Identify which cell holds the provided text, then report its [X, Y] central coordinate. 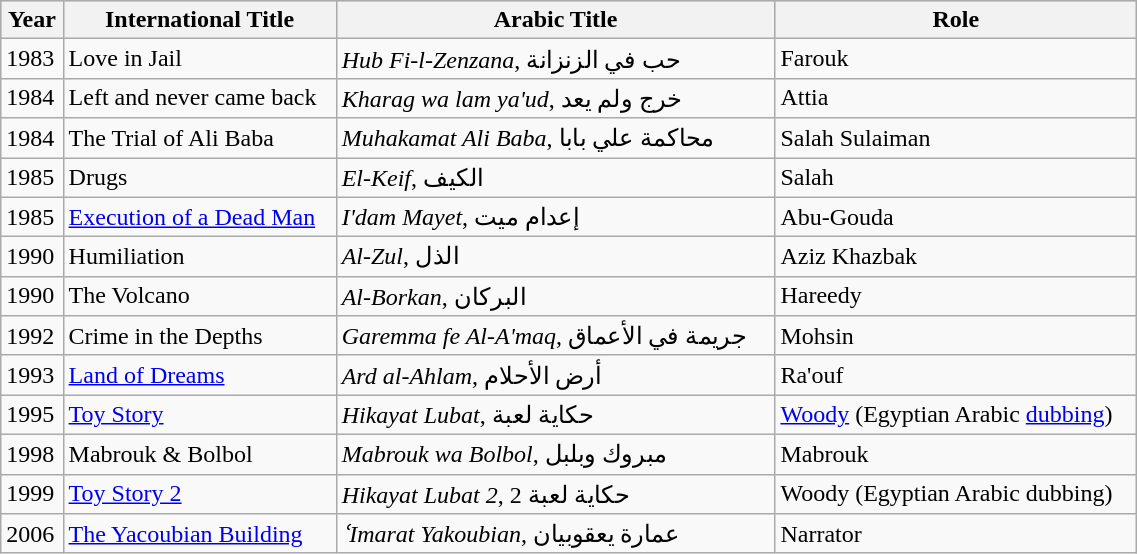
Narrator [956, 534]
Hikayat Lubat, حكاية لعبة [556, 415]
Toy Story [200, 415]
Role [956, 20]
Farouk [956, 59]
The Yacoubian Building [200, 534]
Kharag wa lam ya'ud, خرج ولم يعد [556, 98]
Abu-Gouda [956, 217]
Ra'ouf [956, 375]
1995 [32, 415]
Hub Fi-l-Zenzana, حب في الزنزانة [556, 59]
1998 [32, 454]
The Volcano [200, 296]
Mabrouk & Bolbol [200, 454]
The Trial of Ali Baba [200, 138]
Hareedy [956, 296]
Crime in the Depths [200, 336]
Land of Dreams [200, 375]
Salah Sulaiman [956, 138]
Al-Borkan, البركان [556, 296]
Humiliation [200, 257]
Attia [956, 98]
1993 [32, 375]
Muhakamat Ali Baba, محاكمة علي بابا [556, 138]
Al-Zul, الذل [556, 257]
Mabrouk wa Bolbol, مبروك وبلبل [556, 454]
Arabic Title [556, 20]
Year [32, 20]
El-Keif, الكيف [556, 178]
Mabrouk [956, 454]
Garemma fe Al-A'maq, جريمة في الأعماق [556, 336]
Ard al-Ahlam, أرض الأحلام [556, 375]
1999 [32, 494]
Love in Jail [200, 59]
Hikayat Lubat 2, 2 حكاية لعبة [556, 494]
1983 [32, 59]
Toy Story 2 [200, 494]
Salah [956, 178]
ʿImarat Yakoubian, عمارة يعقوبيان [556, 534]
1992 [32, 336]
Drugs [200, 178]
2006 [32, 534]
Left and never came back [200, 98]
I'dam Mayet, إعدام ميت [556, 217]
Execution of a Dead Man [200, 217]
Mohsin [956, 336]
Aziz Khazbak [956, 257]
International Title [200, 20]
